Determine the (X, Y) coordinate at the center of the cell enclosing the given text.  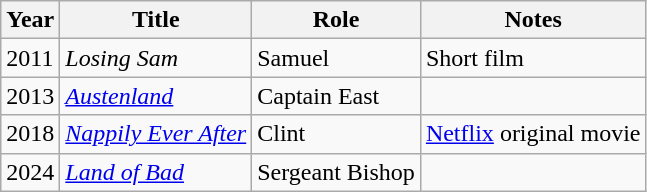
Clint (336, 134)
2013 (30, 96)
Nappily Ever After (156, 134)
Sergeant Bishop (336, 172)
Captain East (336, 96)
Title (156, 20)
Short film (533, 58)
2011 (30, 58)
Land of Bad (156, 172)
Samuel (336, 58)
2018 (30, 134)
Losing Sam (156, 58)
Role (336, 20)
Austenland (156, 96)
Netflix original movie (533, 134)
2024 (30, 172)
Notes (533, 20)
Year (30, 20)
